Output the (X, Y) coordinate of the center of the cell containing the given text.  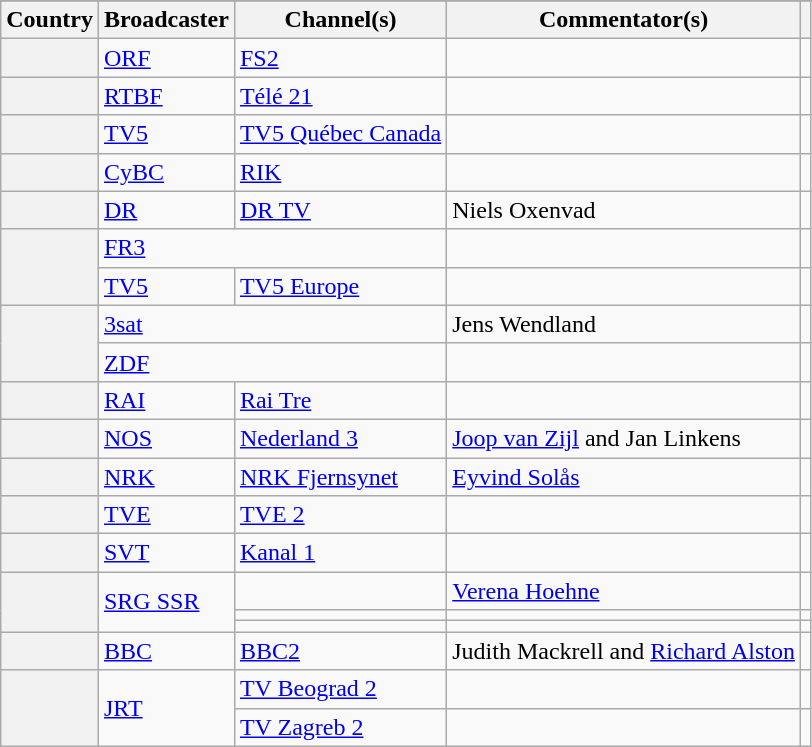
FS2 (340, 58)
BBC (166, 651)
Channel(s) (340, 20)
BBC2 (340, 651)
JRT (166, 708)
NRK (166, 477)
Country (50, 20)
Eyvind Solås (624, 477)
Verena Hoehne (624, 591)
ZDF (272, 362)
TV5 Québec Canada (340, 134)
Broadcaster (166, 20)
RAI (166, 400)
TVE 2 (340, 515)
SRG SSR (166, 602)
Commentator(s) (624, 20)
CyBC (166, 172)
NOS (166, 438)
Niels Oxenvad (624, 210)
RTBF (166, 96)
FR3 (272, 248)
3sat (272, 324)
Télé 21 (340, 96)
Nederland 3 (340, 438)
Jens Wendland (624, 324)
Kanal 1 (340, 553)
DR TV (340, 210)
TV5 Europe (340, 286)
Judith Mackrell and Richard Alston (624, 651)
RIK (340, 172)
TVE (166, 515)
TV Zagreb 2 (340, 727)
Joop van Zijl and Jan Linkens (624, 438)
NRK Fjernsynet (340, 477)
SVT (166, 553)
TV Beograd 2 (340, 689)
Rai Tre (340, 400)
ORF (166, 58)
DR (166, 210)
